Identify which cell holds the provided text, then report its (X, Y) central coordinate. 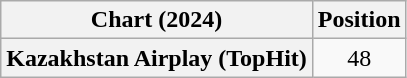
Kazakhstan Airplay (TopHit) (157, 58)
Chart (2024) (157, 20)
Position (359, 20)
48 (359, 58)
